For the text-containing cell, return its midpoint in (x, y) coordinate format. 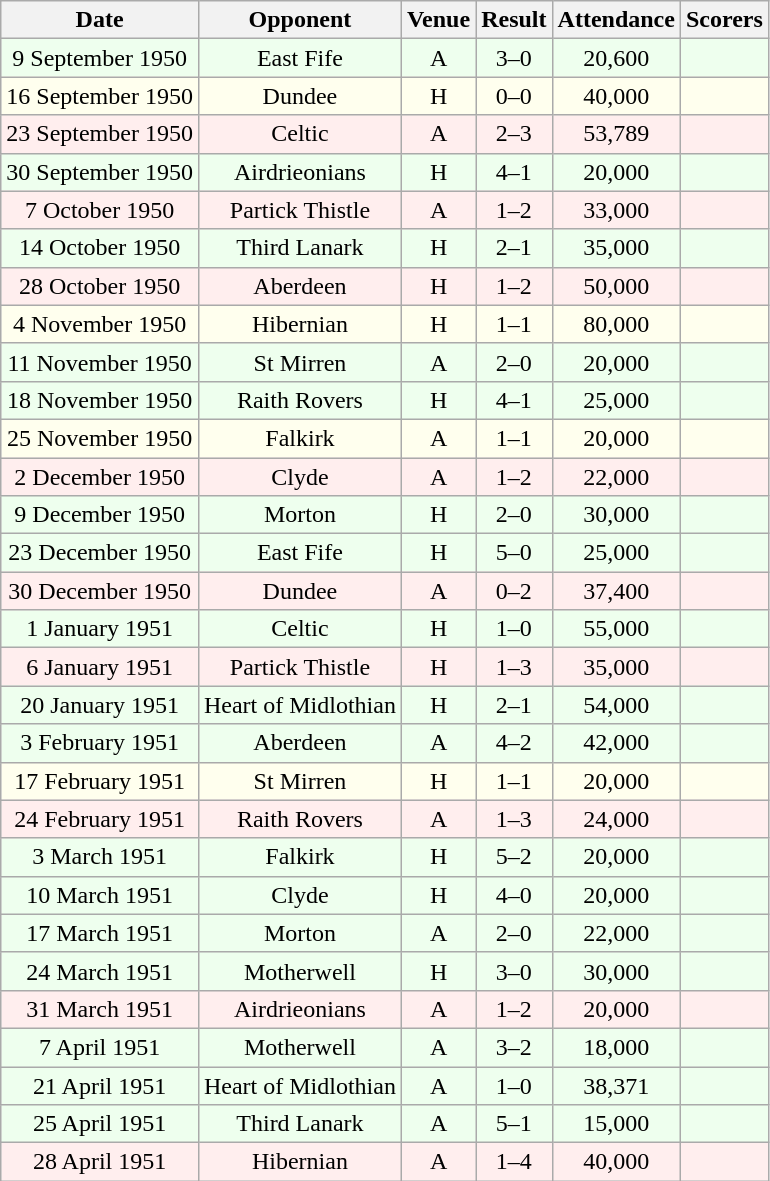
20,600 (616, 58)
0–0 (514, 96)
25 November 1950 (100, 438)
14 October 1950 (100, 248)
21 April 1951 (100, 1085)
18,000 (616, 1047)
28 October 1950 (100, 286)
5–2 (514, 857)
0–2 (514, 591)
3–2 (514, 1047)
15,000 (616, 1124)
28 April 1951 (100, 1162)
30 September 1950 (100, 172)
54,000 (616, 705)
7 October 1950 (100, 210)
4–2 (514, 743)
1–4 (514, 1162)
11 November 1950 (100, 362)
Opponent (300, 20)
55,000 (616, 629)
16 September 1950 (100, 96)
53,789 (616, 134)
24 March 1951 (100, 971)
80,000 (616, 324)
4–0 (514, 895)
37,400 (616, 591)
5–0 (514, 553)
3 February 1951 (100, 743)
17 February 1951 (100, 781)
42,000 (616, 743)
3 March 1951 (100, 857)
9 December 1950 (100, 515)
20 January 1951 (100, 705)
Date (100, 20)
23 December 1950 (100, 553)
4 November 1950 (100, 324)
6 January 1951 (100, 667)
17 March 1951 (100, 933)
38,371 (616, 1085)
2–3 (514, 134)
30 December 1950 (100, 591)
24 February 1951 (100, 819)
23 September 1950 (100, 134)
Result (514, 20)
Venue (438, 20)
1 January 1951 (100, 629)
Scorers (724, 20)
7 April 1951 (100, 1047)
10 March 1951 (100, 895)
2 December 1950 (100, 477)
31 March 1951 (100, 1009)
25 April 1951 (100, 1124)
5–1 (514, 1124)
Attendance (616, 20)
33,000 (616, 210)
18 November 1950 (100, 400)
24,000 (616, 819)
50,000 (616, 286)
9 September 1950 (100, 58)
